Provide the [X, Y] coordinate of the cell's center where the given text is located.  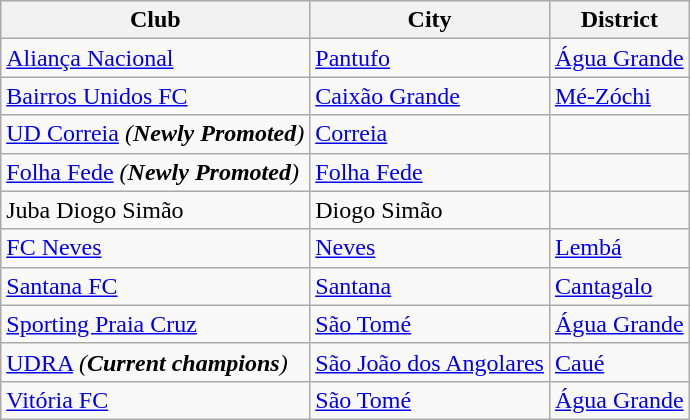
Correia [430, 134]
UDRA (Current champions) [156, 362]
City [430, 20]
Caué [619, 362]
Aliança Nacional [156, 58]
Cantagalo [619, 286]
Neves [430, 248]
Bairros Unidos FC [156, 96]
Caixão Grande [430, 96]
Folha Fede (Newly Promoted) [156, 172]
UD Correia (Newly Promoted) [156, 134]
FC Neves [156, 248]
São João dos Angolares [430, 362]
Diogo Simão [430, 210]
Santana FC [156, 286]
Lembá [619, 248]
Santana [430, 286]
Mé-Zóchi [619, 96]
Folha Fede [430, 172]
Sporting Praia Cruz [156, 324]
Juba Diogo Simão [156, 210]
Club [156, 20]
Vitória FC [156, 400]
Pantufo [430, 58]
District [619, 20]
